Return (X, Y) of the center of cell containing provided text 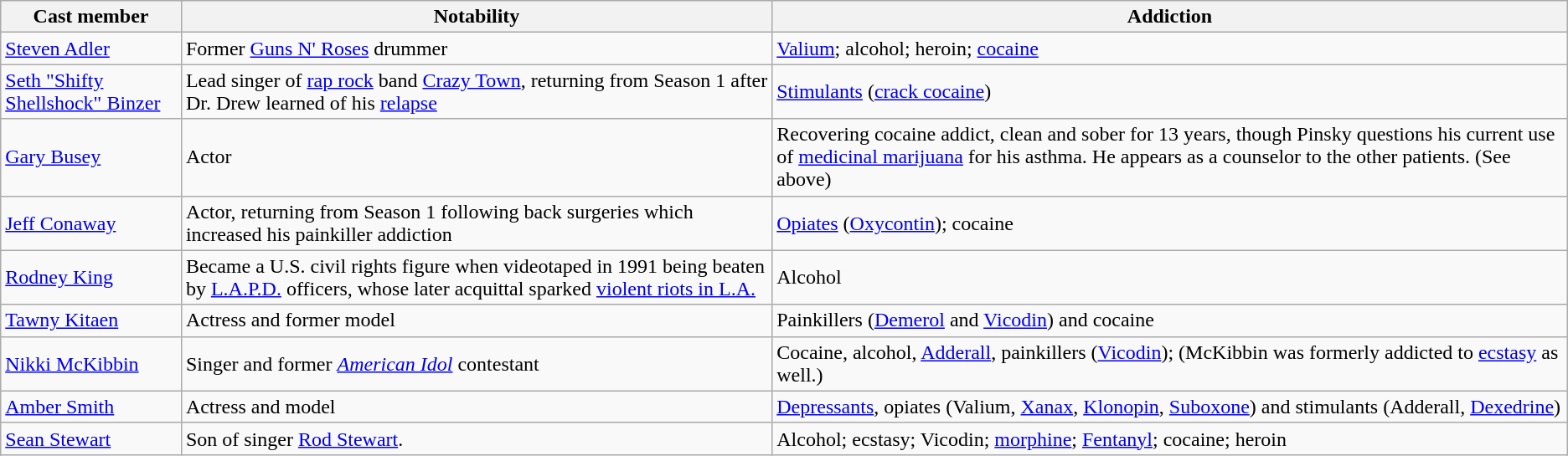
Valium; alcohol; heroin; cocaine (1170, 49)
Gary Busey (91, 157)
Alcohol (1170, 278)
Alcohol; ecstasy; Vicodin; morphine; Fentanyl; cocaine; heroin (1170, 438)
Depressants, opiates (Valium, Xanax, Klonopin, Suboxone) and stimulants (Adderall, Dexedrine) (1170, 407)
Cocaine, alcohol, Adderall, painkillers (Vicodin); (McKibbin was formerly addicted to ecstasy as well.) (1170, 363)
Stimulants (crack cocaine) (1170, 92)
Seth "Shifty Shellshock" Binzer (91, 92)
Actress and former model (476, 320)
Lead singer of rap rock band Crazy Town, returning from Season 1 after Dr. Drew learned of his relapse (476, 92)
Actor, returning from Season 1 following back surgeries which increased his painkiller addiction (476, 223)
Nikki McKibbin (91, 363)
Actor (476, 157)
Son of singer Rod Stewart. (476, 438)
Painkillers (Demerol and Vicodin) and cocaine (1170, 320)
Steven Adler (91, 49)
Cast member (91, 17)
Notability (476, 17)
Actress and model (476, 407)
Former Guns N' Roses drummer (476, 49)
Jeff Conaway (91, 223)
Became a U.S. civil rights figure when videotaped in 1991 being beaten by L.A.P.D. officers, whose later acquittal sparked violent riots in L.A. (476, 278)
Opiates (Oxycontin); cocaine (1170, 223)
Addiction (1170, 17)
Tawny Kitaen (91, 320)
Singer and former American Idol contestant (476, 363)
Sean Stewart (91, 438)
Amber Smith (91, 407)
Rodney King (91, 278)
